Capture the cell that displays the provided text and extract its (x, y) central coordinate. 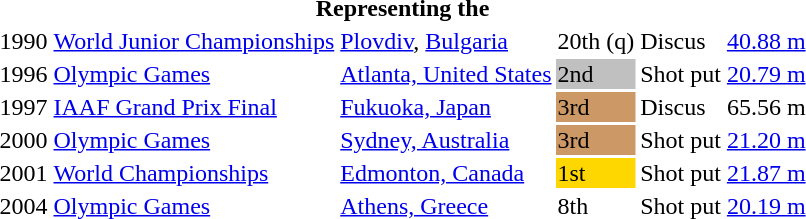
Atlanta, United States (446, 74)
2nd (596, 74)
20th (q) (596, 41)
Fukuoka, Japan (446, 107)
World Junior Championships (194, 41)
1st (596, 173)
World Championships (194, 173)
Sydney, Australia (446, 140)
Plovdiv, Bulgaria (446, 41)
IAAF Grand Prix Final (194, 107)
Edmonton, Canada (446, 173)
